Provide the [x, y] coordinate of the cell's center where the given text is located.  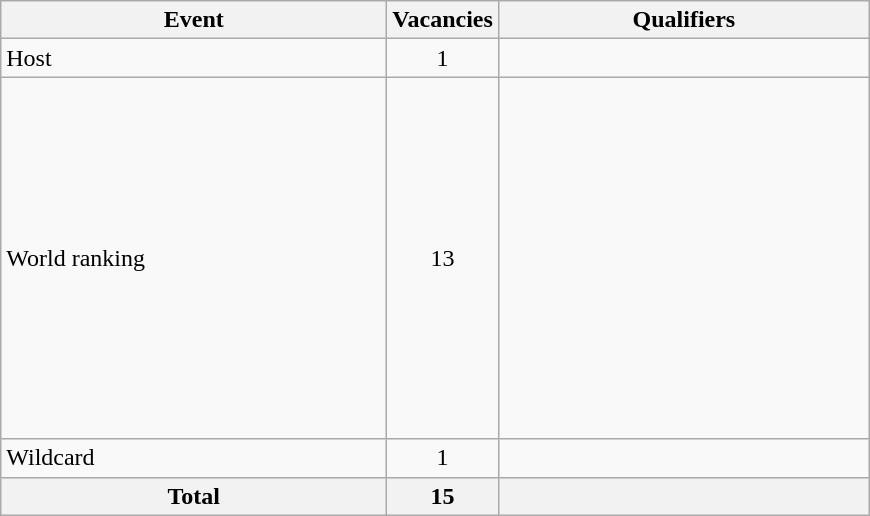
Host [194, 58]
Wildcard [194, 458]
15 [443, 496]
Total [194, 496]
13 [443, 258]
Vacancies [443, 20]
Qualifiers [684, 20]
World ranking [194, 258]
Event [194, 20]
